Find where the given text appears and provide that cell's center as (X, Y) coordinate. 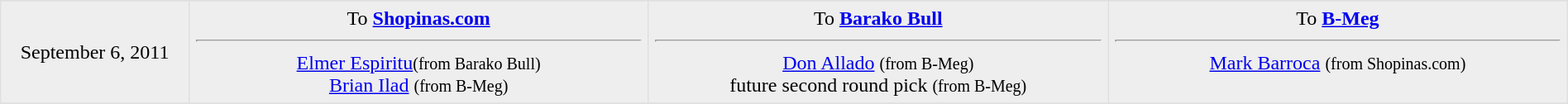
To Shopinas.comElmer Espiritu(from Barako Bull) Brian Ilad (from B-Meg) (418, 52)
To B-MegMark Barroca (from Shopinas.com) (1338, 52)
To Barako BullDon Allado (from B-Meg)future second round pick (from B-Meg) (878, 52)
September 6, 2011 (95, 52)
